Find where the given text appears and provide that cell's center as (x, y) coordinate. 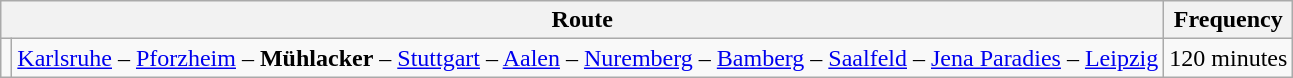
Frequency (1228, 20)
Route (582, 20)
120 minutes (1228, 58)
Karlsruhe – Pforzheim – Mühlacker – Stuttgart – Aalen – Nuremberg – Bamberg – Saalfeld – Jena Paradies – Leipzig (588, 58)
